From the cell containing the given text, extract its center point as (X, Y) coordinate. 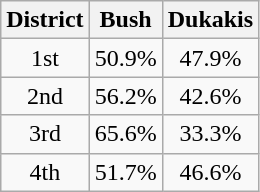
Bush (126, 20)
46.6% (210, 172)
51.7% (126, 172)
56.2% (126, 96)
1st (45, 58)
50.9% (126, 58)
4th (45, 172)
Dukakis (210, 20)
33.3% (210, 134)
District (45, 20)
2nd (45, 96)
3rd (45, 134)
47.9% (210, 58)
65.6% (126, 134)
42.6% (210, 96)
